Capture the cell that displays the provided text and extract its [x, y] central coordinate. 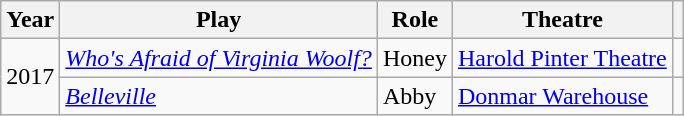
Role [414, 20]
Honey [414, 58]
Play [219, 20]
Abby [414, 96]
Theatre [562, 20]
Harold Pinter Theatre [562, 58]
Who's Afraid of Virginia Woolf? [219, 58]
Belleville [219, 96]
2017 [30, 77]
Year [30, 20]
Donmar Warehouse [562, 96]
